Return the (X, Y) coordinate for the center point of the cell that contains the specified text.  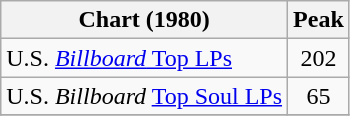
Peak (319, 20)
202 (319, 58)
65 (319, 96)
U.S. Billboard Top LPs (144, 58)
U.S. Billboard Top Soul LPs (144, 96)
Chart (1980) (144, 20)
